Locate the cell with the specified text and output its [x, y] center coordinate. 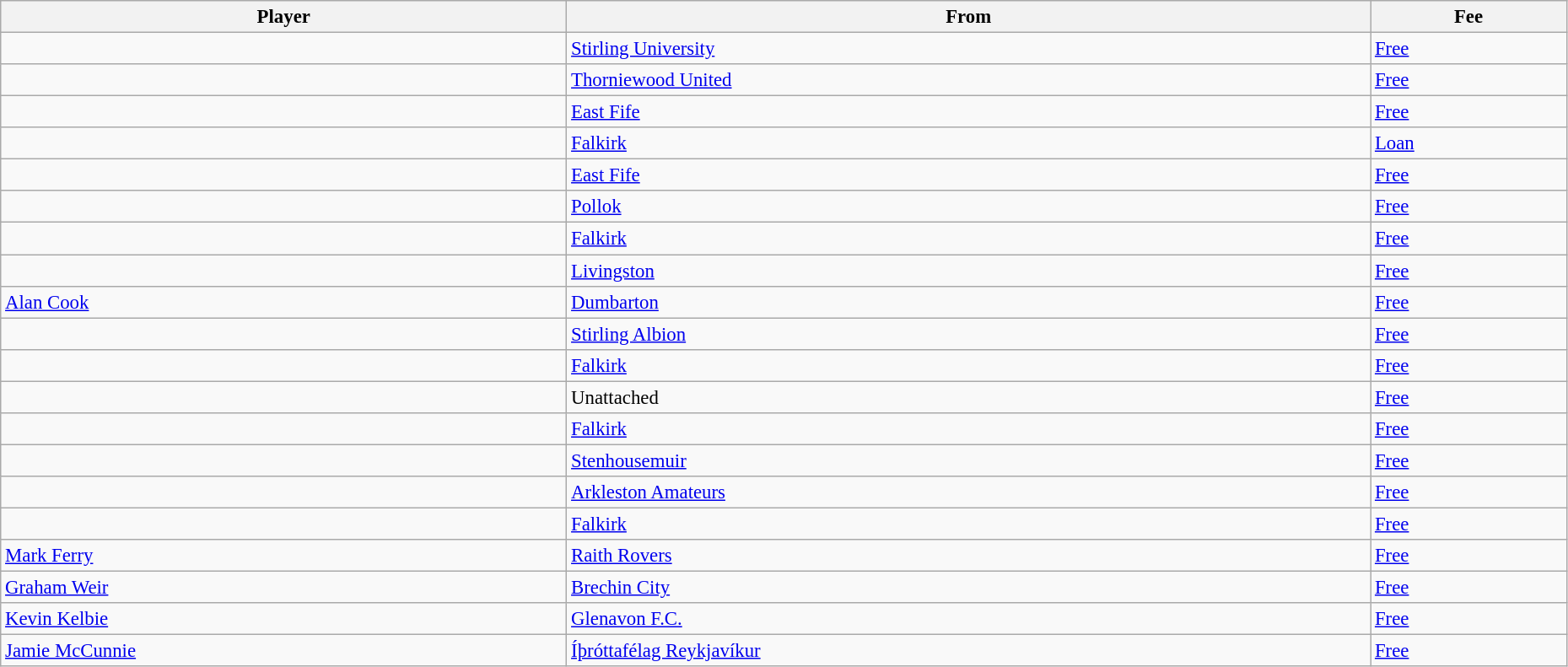
Brechin City [968, 588]
Pollok [968, 207]
Mark Ferry [283, 556]
Íþróttafélag Reykjavíkur [968, 651]
Livingston [968, 271]
Graham Weir [283, 588]
Thorniewood United [968, 80]
Unattached [968, 397]
Fee [1469, 17]
Jamie McCunnie [283, 651]
Stenhousemuir [968, 460]
From [968, 17]
Stirling University [968, 49]
Glenavon F.C. [968, 619]
Kevin Kelbie [283, 619]
Raith Rovers [968, 556]
Arkleston Amateurs [968, 492]
Stirling Albion [968, 334]
Loan [1469, 143]
Player [283, 17]
Dumbarton [968, 302]
Alan Cook [283, 302]
